Pinpoint the cell where the given text exists, returning its [x, y] midpoint coordinate. 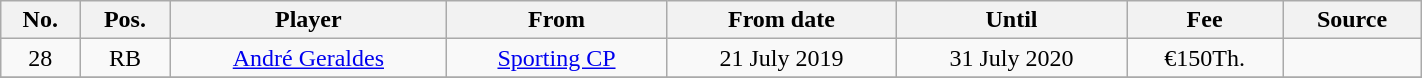
€150Th. [1204, 58]
From date [781, 20]
Player [308, 20]
RB [125, 58]
Pos. [125, 20]
Sporting CP [557, 58]
Fee [1204, 20]
From [557, 20]
28 [40, 58]
André Geraldes [308, 58]
21 July 2019 [781, 58]
Until [1011, 20]
31 July 2020 [1011, 58]
Source [1352, 20]
No. [40, 20]
